Provide the (X, Y) coordinate of the cell's center where the given text is located.  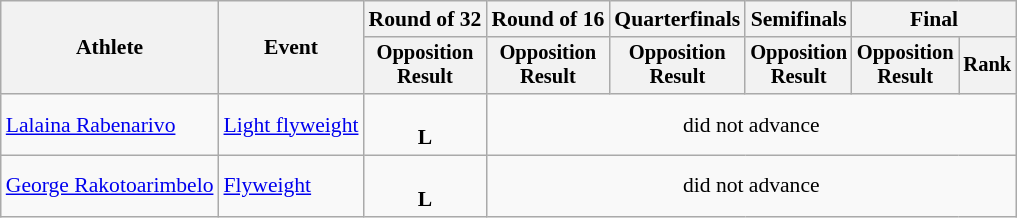
Lalaina Rabenarivo (110, 124)
Athlete (110, 48)
George Rakotoarimbelo (110, 186)
Round of 16 (548, 19)
Light flyweight (290, 124)
Event (290, 48)
Round of 32 (426, 19)
Semifinals (798, 19)
Rank (987, 66)
Final (934, 19)
Quarterfinals (677, 19)
Flyweight (290, 186)
